Search for the cell housing the specified text and yield its (X, Y) center coordinate. 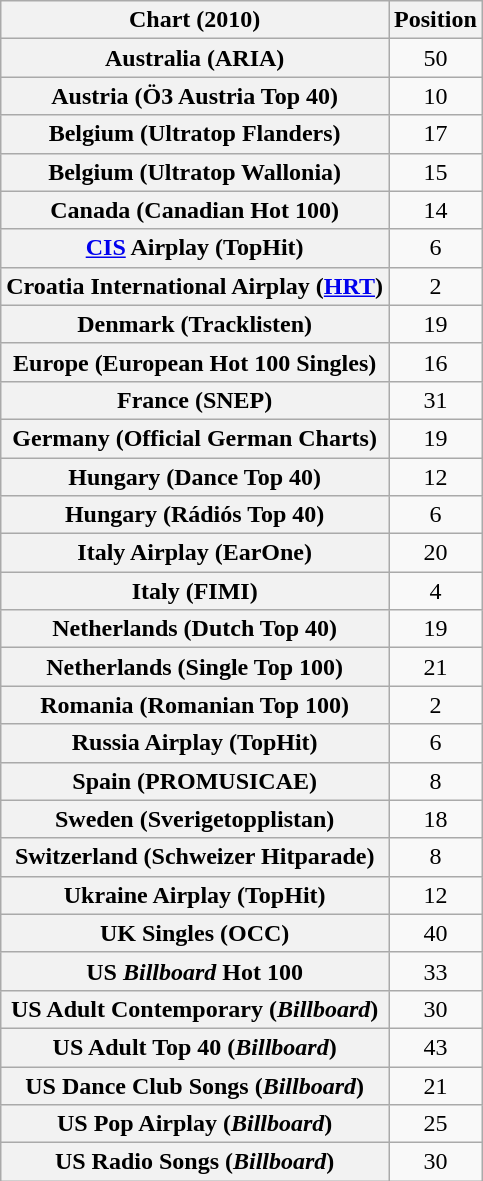
Croatia International Airplay (HRT) (195, 286)
Netherlands (Dutch Top 40) (195, 629)
Spain (PROMUSICAE) (195, 781)
4 (436, 591)
Netherlands (Single Top 100) (195, 667)
Italy (FIMI) (195, 591)
10 (436, 96)
Australia (ARIA) (195, 58)
US Adult Contemporary (Billboard) (195, 1009)
Sweden (Sverigetopplistan) (195, 819)
18 (436, 819)
Denmark (Tracklisten) (195, 324)
US Dance Club Songs (Billboard) (195, 1085)
UK Singles (OCC) (195, 933)
Switzerland (Schweizer Hitparade) (195, 857)
Belgium (Ultratop Wallonia) (195, 172)
Canada (Canadian Hot 100) (195, 210)
Ukraine Airplay (TopHit) (195, 895)
US Adult Top 40 (Billboard) (195, 1047)
Hungary (Rádiós Top 40) (195, 515)
16 (436, 362)
US Radio Songs (Billboard) (195, 1162)
Europe (European Hot 100 Singles) (195, 362)
Hungary (Dance Top 40) (195, 477)
Romania (Romanian Top 100) (195, 705)
Italy Airplay (EarOne) (195, 553)
CIS Airplay (TopHit) (195, 248)
25 (436, 1124)
15 (436, 172)
17 (436, 134)
Russia Airplay (TopHit) (195, 743)
Austria (Ö3 Austria Top 40) (195, 96)
33 (436, 971)
US Pop Airplay (Billboard) (195, 1124)
Position (436, 20)
40 (436, 933)
14 (436, 210)
43 (436, 1047)
31 (436, 400)
US Billboard Hot 100 (195, 971)
20 (436, 553)
Germany (Official German Charts) (195, 438)
Chart (2010) (195, 20)
50 (436, 58)
France (SNEP) (195, 400)
Belgium (Ultratop Flanders) (195, 134)
